Detect which cell encompasses the target text, then output its [x, y] center coordinate. 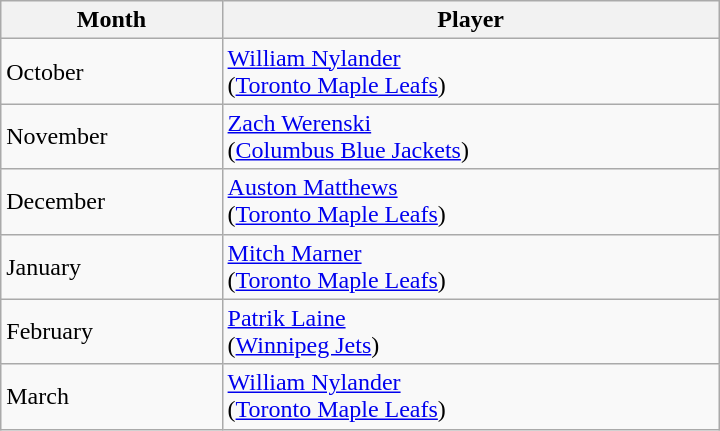
Auston Matthews(Toronto Maple Leafs) [470, 202]
October [112, 72]
December [112, 202]
March [112, 396]
Zach Werenski(Columbus Blue Jackets) [470, 136]
Mitch Marner(Toronto Maple Leafs) [470, 266]
November [112, 136]
January [112, 266]
Player [470, 20]
February [112, 332]
Month [112, 20]
Patrik Laine(Winnipeg Jets) [470, 332]
